Scan for the cell matching the given text and deliver its [x, y] coordinate at center. 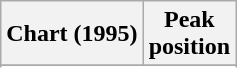
Chart (1995) [72, 34]
Peakposition [189, 34]
